Locate the cell with the specified text and output its [X, Y] center coordinate. 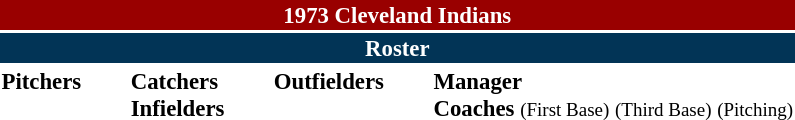
Roster [398, 48]
1973 Cleveland Indians [398, 15]
